Identify which cell holds the provided text, then report its [X, Y] central coordinate. 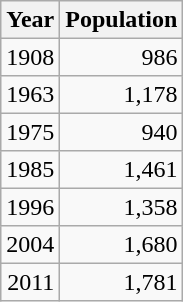
1963 [30, 94]
Population [122, 20]
1,358 [122, 206]
1,680 [122, 244]
1,178 [122, 94]
1,781 [122, 282]
2011 [30, 282]
1996 [30, 206]
2004 [30, 244]
1908 [30, 56]
1,461 [122, 170]
1975 [30, 132]
1985 [30, 170]
940 [122, 132]
986 [122, 56]
Year [30, 20]
